Locate the cell with the specified text and output its (x, y) center coordinate. 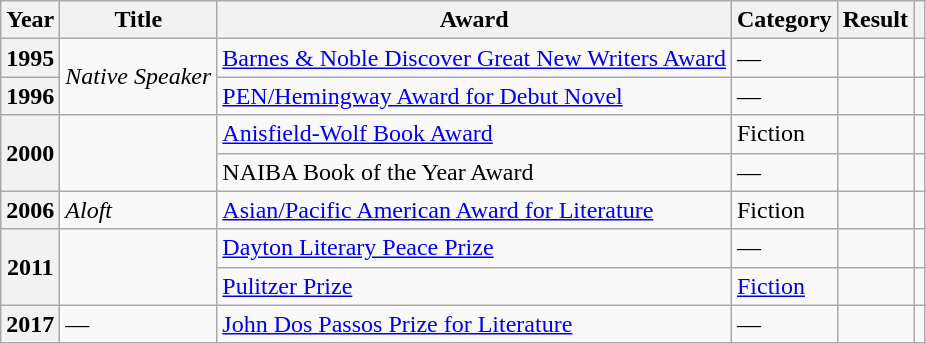
2006 (30, 210)
1996 (30, 96)
Category (784, 20)
2017 (30, 324)
Native Speaker (138, 77)
2011 (30, 267)
Year (30, 20)
Barnes & Noble Discover Great New Writers Award (474, 58)
PEN/Hemingway Award for Debut Novel (474, 96)
2000 (30, 153)
NAIBA Book of the Year Award (474, 172)
Asian/Pacific American Award for Literature (474, 210)
Anisfield-Wolf Book Award (474, 134)
Title (138, 20)
Aloft (138, 210)
Award (474, 20)
1995 (30, 58)
Result (875, 20)
Dayton Literary Peace Prize (474, 248)
John Dos Passos Prize for Literature (474, 324)
Pulitzer Prize (474, 286)
